Scan for the cell matching the given text and deliver its [X, Y] coordinate at center. 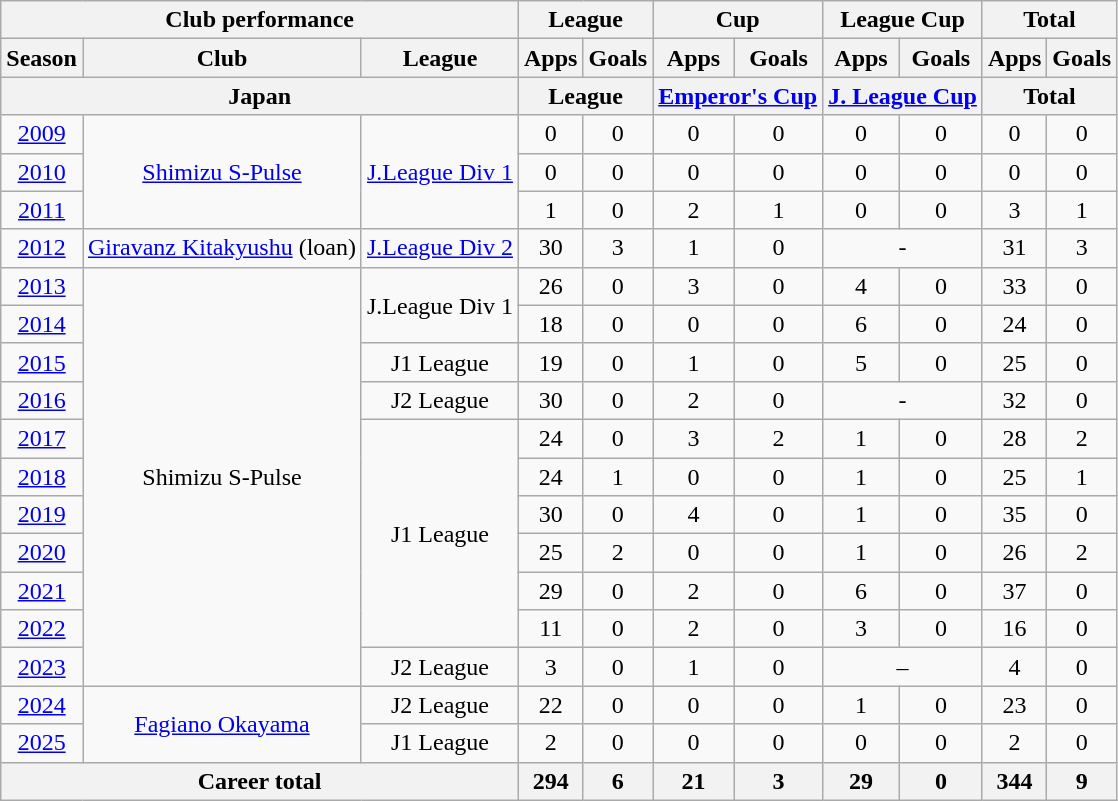
5 [862, 362]
Season [42, 58]
16 [1014, 629]
23 [1014, 705]
Giravanz Kitakyushu (loan) [222, 248]
Club performance [260, 20]
11 [551, 629]
2009 [42, 134]
Emperor's Cup [738, 96]
2012 [42, 248]
21 [694, 781]
– [903, 667]
2013 [42, 286]
2019 [42, 515]
28 [1014, 438]
J.League Div 2 [440, 248]
2022 [42, 629]
Club [222, 58]
League Cup [903, 20]
2014 [42, 324]
32 [1014, 400]
9 [1082, 781]
2021 [42, 591]
Career total [260, 781]
2010 [42, 172]
344 [1014, 781]
2017 [42, 438]
19 [551, 362]
2020 [42, 553]
2025 [42, 743]
2018 [42, 477]
35 [1014, 515]
Japan [260, 96]
2015 [42, 362]
2016 [42, 400]
2011 [42, 210]
Fagiano Okayama [222, 724]
18 [551, 324]
Cup [738, 20]
31 [1014, 248]
294 [551, 781]
37 [1014, 591]
2024 [42, 705]
2023 [42, 667]
22 [551, 705]
33 [1014, 286]
J. League Cup [903, 96]
